Return [X, Y] of the center of cell containing provided text 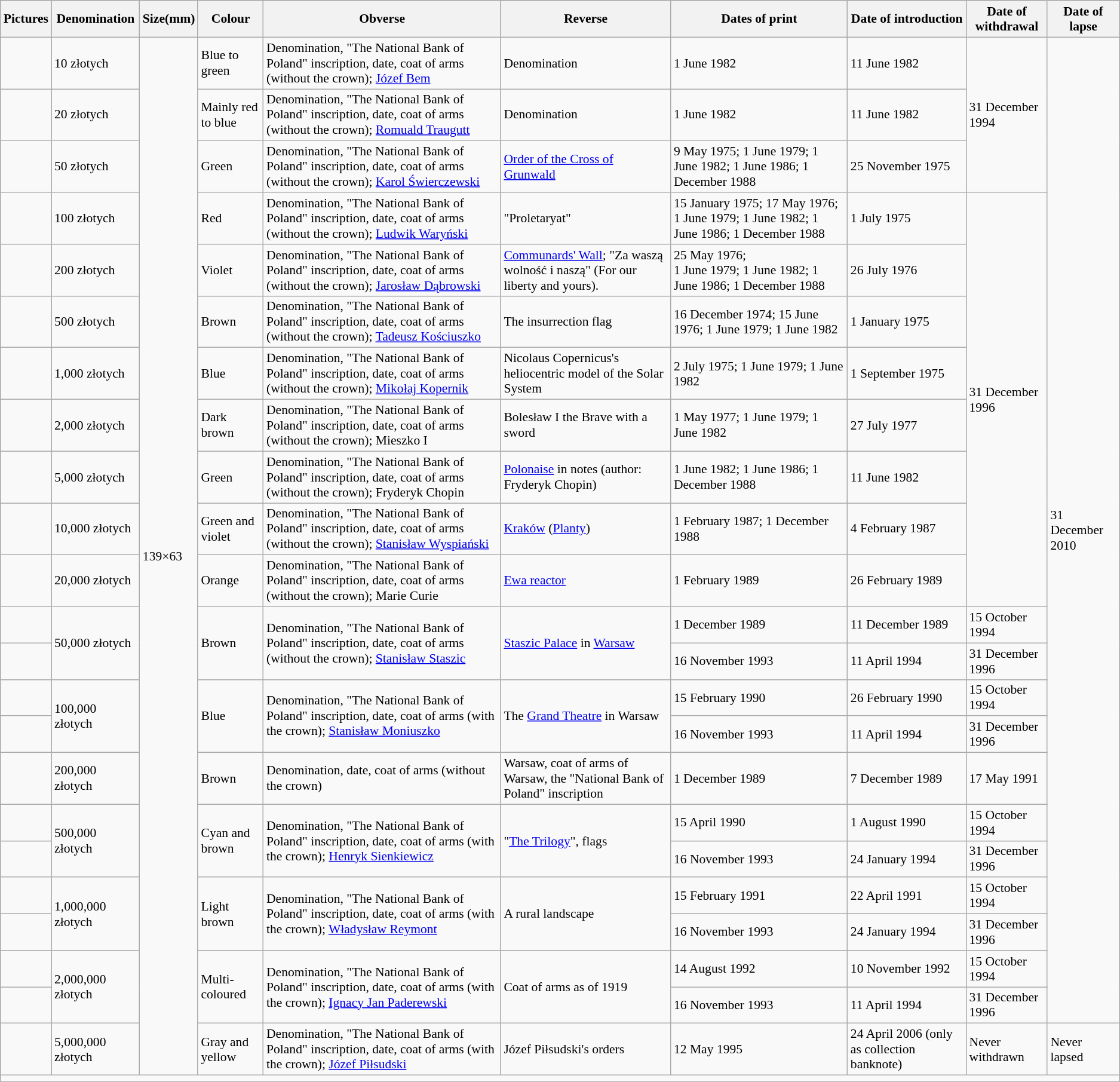
Denomination, "The National Bank of Poland" inscription, date, coat of arms (without the crown); Karol Świerczewski [382, 167]
50,000 złotych [96, 643]
17 May 1991 [1007, 779]
15 February 1991 [759, 896]
Denomination, "The National Bank of Poland" inscription, date, coat of arms (without the crown); Stanisław Wyspiański [382, 529]
139×63 [169, 556]
1 January 1975 [907, 321]
Reverse [585, 19]
Denomination, "The National Bank of Poland" inscription, date, coat of arms (without the crown); Mikołaj Kopernik [382, 374]
Order of the Cross of Grunwald [585, 167]
Staszic Palace in Warsaw [585, 643]
Obverse [382, 19]
14 August 1992 [759, 969]
24 April 2006 (only as collection banknote) [907, 1049]
500,000 złotych [96, 841]
7 December 1989 [907, 779]
Denomination, "The National Bank of Poland" inscription, date, coat of arms (without the crown); Ludwik Waryński [382, 219]
Multi-coloured [231, 987]
Denomination, "The National Bank of Poland" inscription, date, coat of arms (with the crown); Ignacy Jan Paderewski [382, 987]
1 August 1990 [907, 822]
Denomination, "The National Bank of Poland" inscription, date, coat of arms (with the crown); Stanisław Moniuszko [382, 716]
9 May 1975; 1 June 1979; 1 June 1982; 1 June 1986; 1 December 1988 [759, 167]
15 January 1975; 17 May 1976; 1 June 1979; 1 June 1982; 1 June 1986; 1 December 1988 [759, 219]
Denomination, "The National Bank of Poland" inscription, date, coat of arms (without the crown); Stanisław Staszic [382, 643]
Orange [231, 581]
Dates of print [759, 19]
Light brown [231, 914]
Denomination, "The National Bank of Poland" inscription, date, coat of arms (without the crown); Józef Bem [382, 63]
1 July 1975 [907, 219]
Blue to green [231, 63]
Colour [231, 19]
Denomination, "The National Bank of Poland" inscription, date, coat of arms (without the crown); Mieszko I [382, 425]
Denomination, "The National Bank of Poland" inscription, date, coat of arms (without the crown); Tadeusz Kościuszko [382, 321]
1 September 1975 [907, 374]
Red [231, 219]
The Grand Theatre in Warsaw [585, 716]
1 May 1977; 1 June 1979; 1 June 1982 [759, 425]
Denomination, "The National Bank of Poland" inscription, date, coat of arms (with the crown); Józef Piłsudski [382, 1049]
1 February 1987; 1 December 1988 [759, 529]
"The Trilogy", flags [585, 841]
1 June 1982; 1 June 1986; 1 December 1988 [759, 477]
26 February 1989 [907, 581]
Dark brown [231, 425]
4 February 1987 [907, 529]
Józef Piłsudski's orders [585, 1049]
11 December 1989 [907, 625]
Communards' Wall; "Za waszą wolność i naszą" (For our liberty and yours). [585, 270]
100 złotych [96, 219]
15 April 1990 [759, 822]
5,000,000 złotych [96, 1049]
Green and violet [231, 529]
Denomination, "The National Bank of Poland" inscription, date, coat of arms (without the crown); Marie Curie [382, 581]
5,000 złotych [96, 477]
Polonaise in notes (author: Fryderyk Chopin) [585, 477]
Never withdrawn [1007, 1049]
20 złotych [96, 115]
Never lapsed [1083, 1049]
Bolesław I the Brave with a sword [585, 425]
10,000 złotych [96, 529]
22 April 1991 [907, 896]
Mainly red to blue [231, 115]
25 November 1975 [907, 167]
1 February 1989 [759, 581]
200 złotych [96, 270]
Denomination, "The National Bank of Poland" inscription, date, coat of arms (without the crown); Fryderyk Chopin [382, 477]
Date of withdrawal [1007, 19]
Denomination, "The National Bank of Poland" inscription, date, coat of arms (with the crown); Władysław Reymont [382, 914]
The insurrection flag [585, 321]
31 December 2010 [1083, 531]
Coat of arms as of 1919 [585, 987]
2 July 1975; 1 June 1979; 1 June 1982 [759, 374]
12 May 1995 [759, 1049]
Violet [231, 270]
Warsaw, coat of arms of Warsaw, the "National Bank of Poland" inscription [585, 779]
Denomination, date, coat of arms (without the crown) [382, 779]
1,000 złotych [96, 374]
Gray and yellow [231, 1049]
2,000 złotych [96, 425]
Date of lapse [1083, 19]
25 May 1976;1 June 1979; 1 June 1982; 1 June 1986; 1 December 1988 [759, 270]
Nicolaus Copernicus's heliocentric model of the Solar System [585, 374]
50 złotych [96, 167]
"Proletaryat" [585, 219]
26 February 1990 [907, 698]
20,000 złotych [96, 581]
Kraków (Planty) [585, 529]
Denomination, "The National Bank of Poland" inscription, date, coat of arms (without the crown); Romuald Traugutt [382, 115]
Denomination, "The National Bank of Poland" inscription, date, coat of arms (without the crown); Jarosław Dąbrowski [382, 270]
Denomination, "The National Bank of Poland" inscription, date, coat of arms (with the crown); Henryk Sienkiewicz [382, 841]
27 July 1977 [907, 425]
Cyan and brown [231, 841]
500 złotych [96, 321]
100,000 złotych [96, 716]
10 November 1992 [907, 969]
26 July 1976 [907, 270]
2,000,000 złotych [96, 987]
1,000,000 złotych [96, 914]
Size(mm) [169, 19]
15 February 1990 [759, 698]
31 December 1994 [1007, 115]
A rural landscape [585, 914]
Pictures [26, 19]
10 złotych [96, 63]
16 December 1974; 15 June 1976; 1 June 1979; 1 June 1982 [759, 321]
200,000 złotych [96, 779]
Date of introduction [907, 19]
Ewa reactor [585, 581]
